Return (X, Y) of the center of cell containing provided text 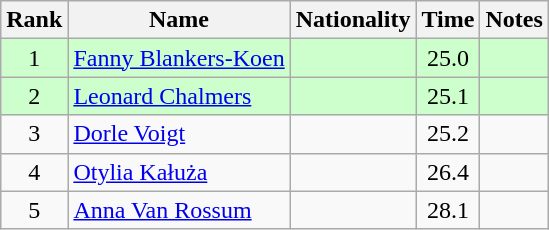
26.4 (448, 172)
4 (34, 172)
28.1 (448, 210)
2 (34, 96)
Time (448, 20)
Leonard Chalmers (179, 96)
Nationality (353, 20)
Notes (514, 20)
Rank (34, 20)
Anna Van Rossum (179, 210)
3 (34, 134)
25.2 (448, 134)
Fanny Blankers-Koen (179, 58)
25.0 (448, 58)
Otylia Kałuża (179, 172)
Dorle Voigt (179, 134)
5 (34, 210)
25.1 (448, 96)
1 (34, 58)
Name (179, 20)
